Find where the given text appears and provide that cell's center as [X, Y] coordinate. 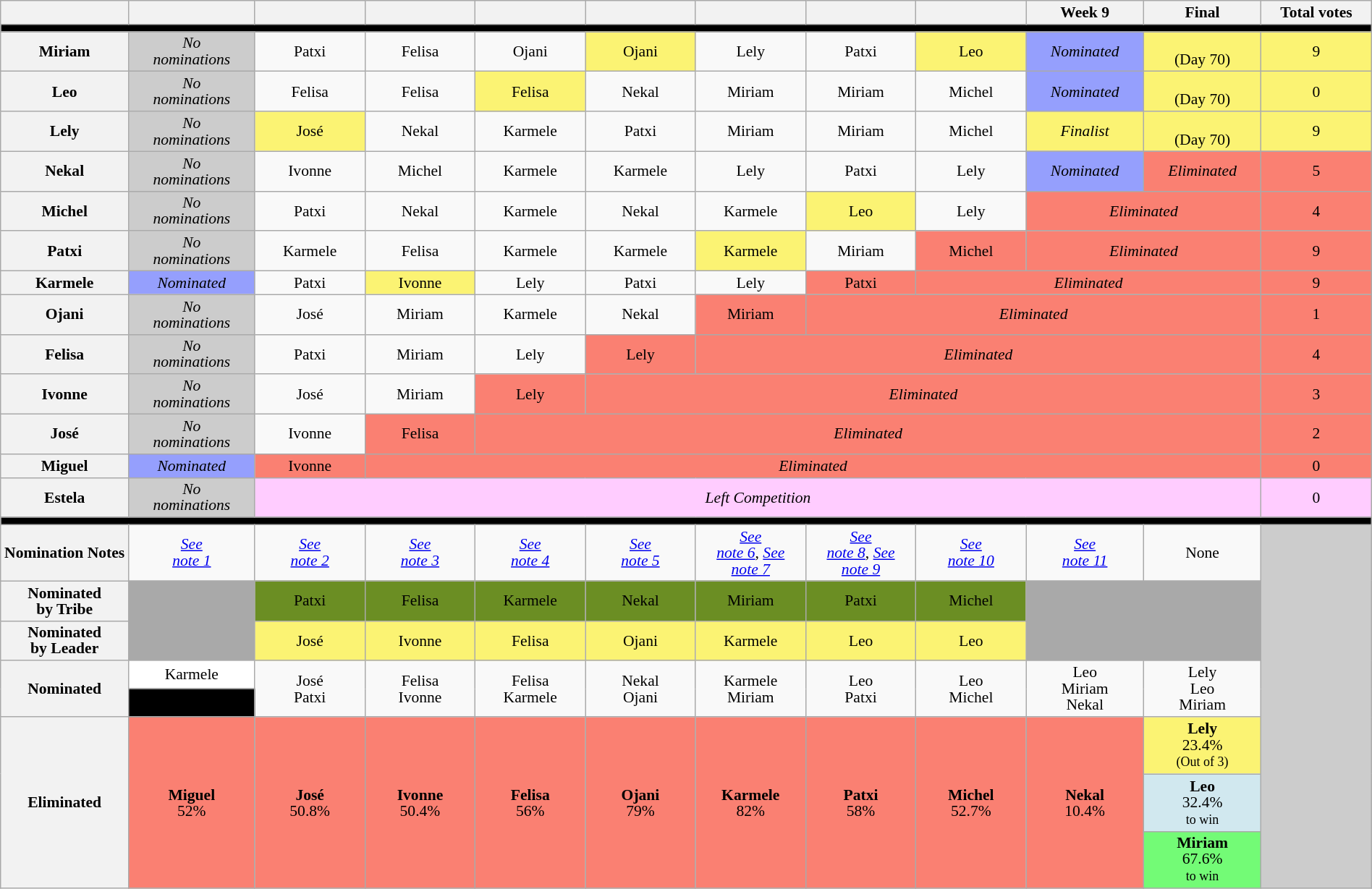
Seenote 8, Seenote 9 [860, 553]
José50.8% [310, 803]
FelisaKarmele [530, 689]
Final [1202, 13]
Seenote 11 [1085, 553]
Seenote 3 [420, 553]
Nomination Notes [65, 553]
Seenote 4 [530, 553]
KarmeleMiriam [750, 689]
Miriam67.6%to win [1202, 859]
Total votes [1316, 13]
Nominatedby Tribe [65, 600]
LelyLeoMiriam [1202, 689]
Nominatedby Leader [65, 641]
1 [1316, 314]
Estela [65, 498]
Finalist [1085, 132]
None [1202, 553]
Seenote 6, Seenote 7 [750, 553]
Lely23.4%(Out of 3) [1202, 745]
Seenote 10 [971, 553]
Karmele82% [750, 803]
2 [1316, 434]
LeoPatxi [860, 689]
Seenote 5 [640, 553]
3 [1316, 395]
Week 9 [1085, 13]
Patxi58% [860, 803]
Michel52.7% [971, 803]
Leo32.4%to win [1202, 803]
Ivonne50.4% [420, 803]
Seenote 2 [310, 553]
Ojani79% [640, 803]
JoséPatxi [310, 689]
NekalOjani [640, 689]
FelisaIvonne [420, 689]
Nekal10.4% [1085, 803]
LeoMichel [971, 689]
Seenote 1 [192, 553]
LeoMiriamNekal [1085, 689]
Left Competition [758, 498]
5 [1316, 171]
Felisa56% [530, 803]
Miguel52% [192, 803]
